Identify which cell holds the provided text, then report its [x, y] central coordinate. 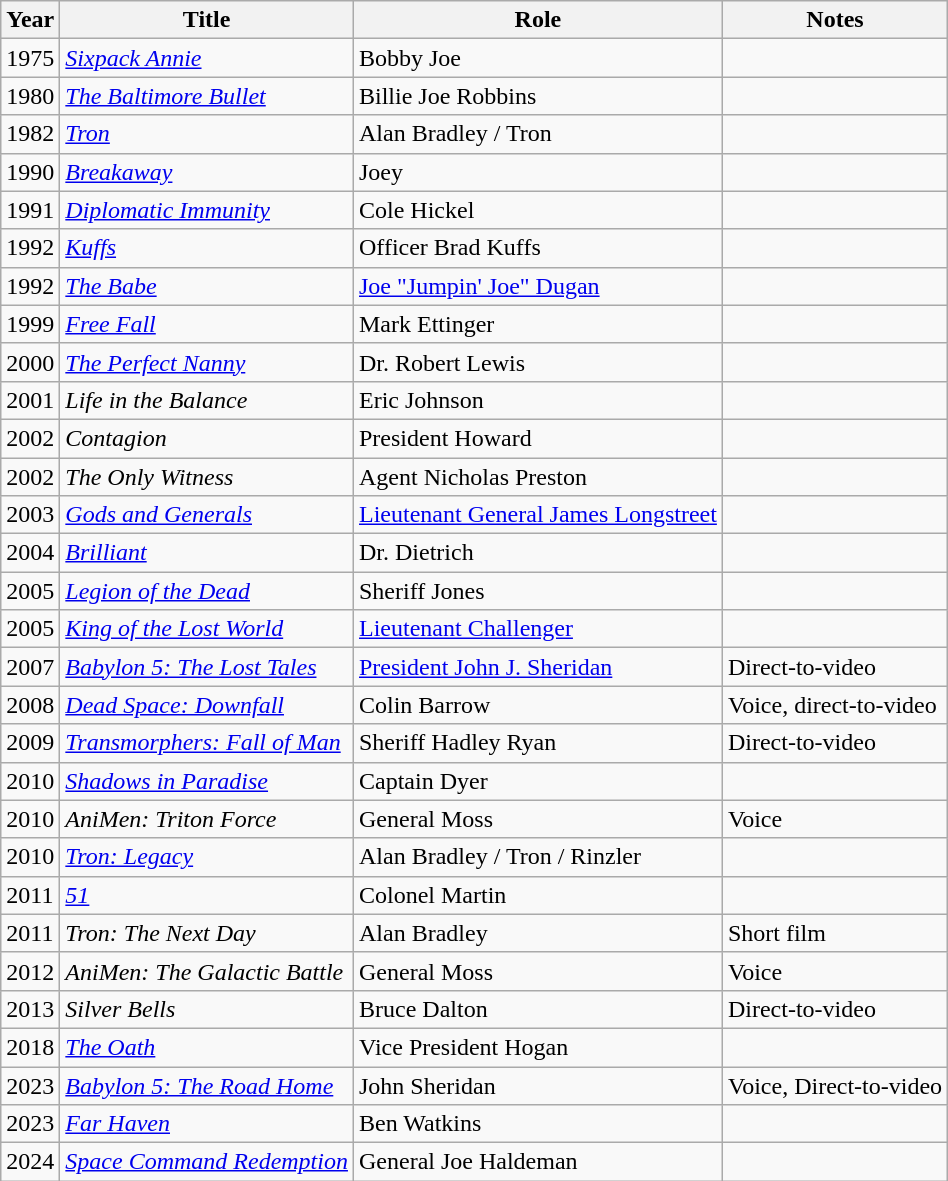
Contagion [207, 438]
Alan Bradley / Tron / Rinzler [538, 857]
51 [207, 895]
2012 [30, 971]
1999 [30, 324]
Space Command Redemption [207, 1162]
Lieutenant General James Longstreet [538, 515]
Cole Hickel [538, 210]
Brilliant [207, 553]
2000 [30, 362]
President Howard [538, 438]
Joey [538, 172]
2024 [30, 1162]
Alan Bradley / Tron [538, 134]
Sixpack Annie [207, 58]
Life in the Balance [207, 400]
Year [30, 20]
Babylon 5: The Road Home [207, 1085]
AniMen: The Galactic Battle [207, 971]
The Baltimore Bullet [207, 96]
Vice President Hogan [538, 1047]
The Babe [207, 286]
Captain Dyer [538, 781]
The Perfect Nanny [207, 362]
1980 [30, 96]
2008 [30, 705]
Dead Space: Downfall [207, 705]
Lieutenant Challenger [538, 629]
1990 [30, 172]
2001 [30, 400]
Alan Bradley [538, 933]
Notes [834, 20]
Silver Bells [207, 1009]
Tron: The Next Day [207, 933]
Colonel Martin [538, 895]
2007 [30, 667]
Shadows in Paradise [207, 781]
Role [538, 20]
AniMen: Triton Force [207, 819]
Sheriff Hadley Ryan [538, 743]
Legion of the Dead [207, 591]
1982 [30, 134]
Tron: Legacy [207, 857]
Dr. Dietrich [538, 553]
Kuffs [207, 248]
2003 [30, 515]
Dr. Robert Lewis [538, 362]
Diplomatic Immunity [207, 210]
Mark Ettinger [538, 324]
Joe "Jumpin' Joe" Dugan [538, 286]
The Only Witness [207, 477]
The Oath [207, 1047]
Billie Joe Robbins [538, 96]
Tron [207, 134]
Free Fall [207, 324]
2004 [30, 553]
John Sheridan [538, 1085]
Babylon 5: The Lost Tales [207, 667]
Title [207, 20]
2018 [30, 1047]
2013 [30, 1009]
Bruce Dalton [538, 1009]
Ben Watkins [538, 1124]
Voice, Direct-to-video [834, 1085]
Bobby Joe [538, 58]
General Joe Haldeman [538, 1162]
Sheriff Jones [538, 591]
Voice, direct-to-video [834, 705]
Eric Johnson [538, 400]
Transmorphers: Fall of Man [207, 743]
1991 [30, 210]
Breakaway [207, 172]
Short film [834, 933]
Officer Brad Kuffs [538, 248]
2009 [30, 743]
King of the Lost World [207, 629]
President John J. Sheridan [538, 667]
Agent Nicholas Preston [538, 477]
1975 [30, 58]
Far Haven [207, 1124]
Gods and Generals [207, 515]
Colin Barrow [538, 705]
